Search for the cell housing the specified text and yield its [X, Y] center coordinate. 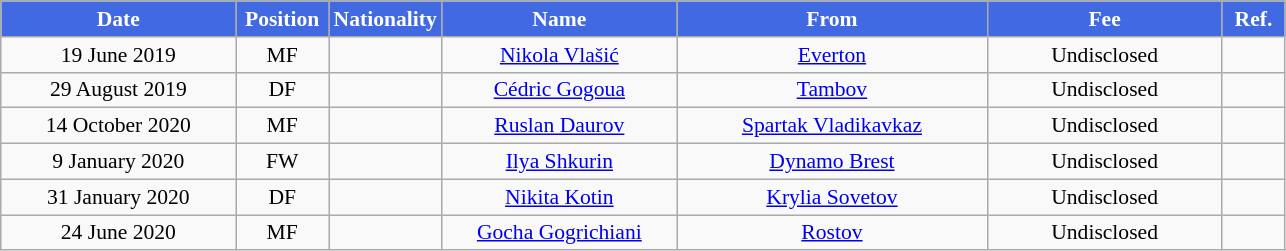
Fee [1104, 19]
Cédric Gogoua [560, 90]
Name [560, 19]
From [832, 19]
Date [118, 19]
19 June 2019 [118, 55]
Ref. [1254, 19]
Ruslan Daurov [560, 126]
Position [282, 19]
Nationality [384, 19]
24 June 2020 [118, 233]
Nikita Kotin [560, 197]
9 January 2020 [118, 162]
Krylia Sovetov [832, 197]
Spartak Vladikavkaz [832, 126]
Nikola Vlašić [560, 55]
Rostov [832, 233]
Ilya Shkurin [560, 162]
Tambov [832, 90]
FW [282, 162]
14 October 2020 [118, 126]
31 January 2020 [118, 197]
Everton [832, 55]
Gocha Gogrichiani [560, 233]
29 August 2019 [118, 90]
Dynamo Brest [832, 162]
